Pinpoint the cell where the given text exists, returning its [X, Y] midpoint coordinate. 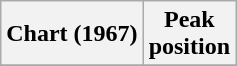
Chart (1967) [72, 34]
Peakposition [189, 34]
